For the text-containing cell, return its midpoint in (X, Y) coordinate format. 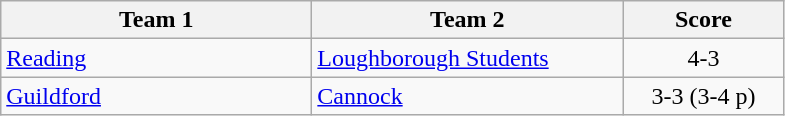
Team 2 (468, 20)
Team 1 (156, 20)
Guildford (156, 96)
3-3 (3-4 p) (704, 96)
Reading (156, 58)
4-3 (704, 58)
Loughborough Students (468, 58)
Score (704, 20)
Cannock (468, 96)
